Determine the (X, Y) coordinate at the center of the cell enclosing the given text.  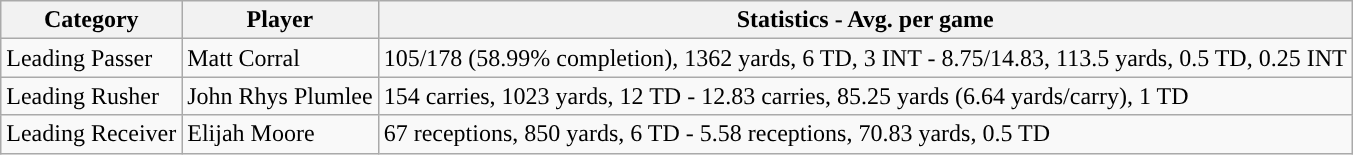
105/178 (58.99% completion), 1362 yards, 6 TD, 3 INT - 8.75/14.83, 113.5 yards, 0.5 TD, 0.25 INT (865, 58)
Leading Receiver (92, 134)
Player (280, 20)
Statistics - Avg. per game (865, 20)
154 carries, 1023 yards, 12 TD - 12.83 carries, 85.25 yards (6.64 yards/carry), 1 TD (865, 96)
67 receptions, 850 yards, 6 TD - 5.58 receptions, 70.83 yards, 0.5 TD (865, 134)
Category (92, 20)
John Rhys Plumlee (280, 96)
Elijah Moore (280, 134)
Leading Rusher (92, 96)
Matt Corral (280, 58)
Leading Passer (92, 58)
